Provide the (x, y) coordinate of the cell's center where the given text is located.  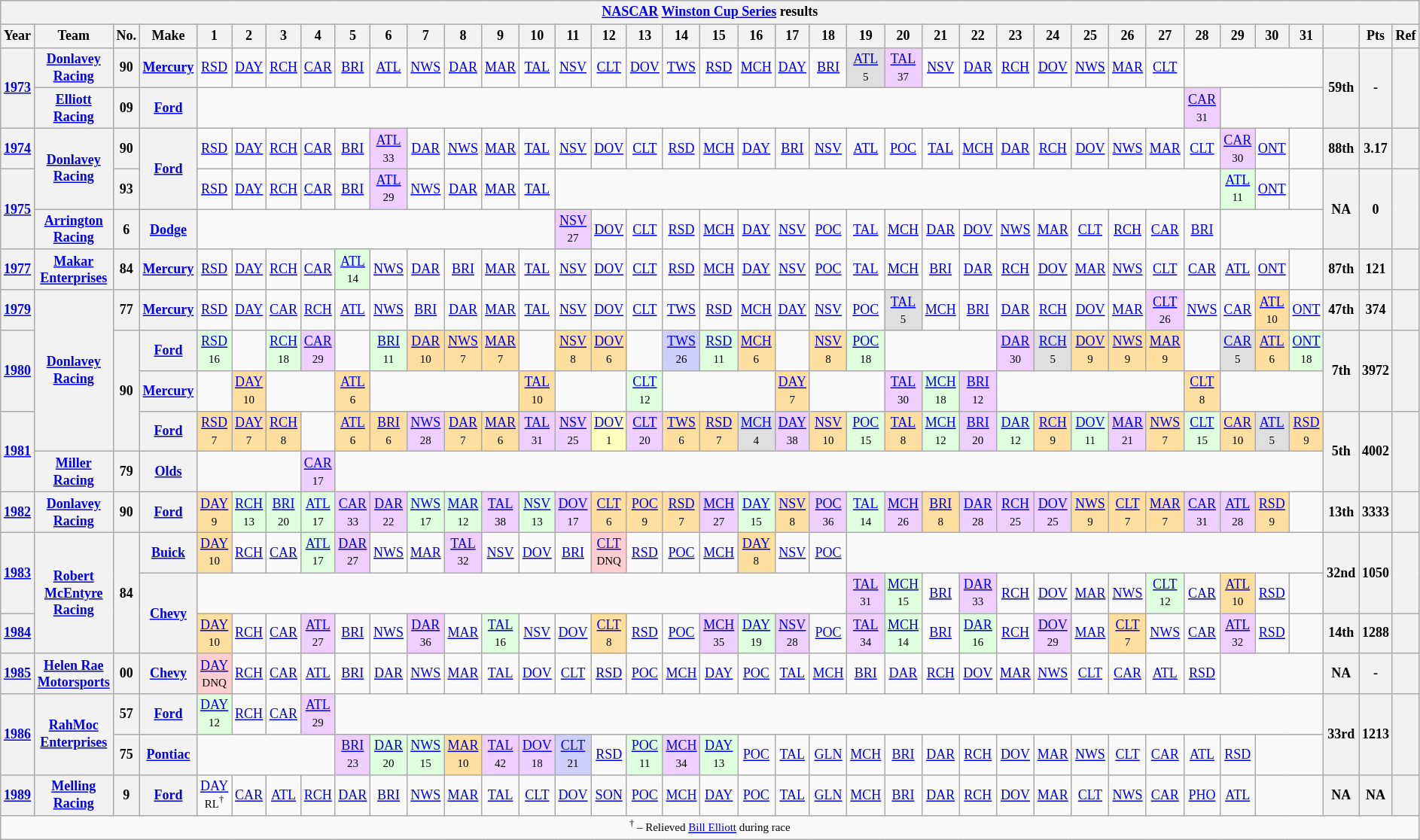
1989 (18, 795)
88th (1342, 148)
1975 (18, 209)
NSV28 (792, 633)
1213 (1376, 735)
CAR17 (318, 472)
DAR28 (978, 512)
5th (1342, 452)
ATL28 (1238, 512)
ONT18 (1306, 351)
CLT20 (644, 431)
CLT26 (1165, 310)
DAR22 (389, 512)
DAR7 (463, 431)
1974 (18, 148)
DOV18 (537, 755)
14th (1342, 633)
87th (1342, 269)
RSD16 (215, 351)
Arrington Racing (74, 230)
Pontiac (168, 755)
MCH15 (903, 593)
Makar Enterprises (74, 269)
DAY9 (215, 512)
Helen Rae Motorsports (74, 674)
BRI6 (389, 431)
BRI23 (352, 755)
19 (866, 36)
TAL5 (903, 310)
Miller Racing (74, 472)
† – Relieved Bill Elliott during race (710, 827)
NSV13 (537, 512)
TAL32 (463, 552)
TAL10 (537, 391)
CAR10 (1238, 431)
3 (284, 36)
1984 (18, 633)
CLTDNQ (609, 552)
Ref (1406, 36)
DAY13 (719, 755)
NSV10 (828, 431)
Olds (168, 472)
POC11 (644, 755)
BRI12 (978, 391)
31 (1306, 36)
RCH5 (1053, 351)
TAL16 (501, 633)
Dodge (168, 230)
POC15 (866, 431)
27 (1165, 36)
75 (126, 755)
00 (126, 674)
MAR9 (1165, 351)
DOV11 (1090, 431)
23 (1016, 36)
MCH35 (719, 633)
TWS6 (681, 431)
0 (1376, 209)
1977 (18, 269)
20 (903, 36)
CLT21 (573, 755)
DOV25 (1053, 512)
47th (1342, 310)
DOV1 (609, 431)
25 (1090, 36)
Pts (1376, 36)
MCH14 (903, 633)
DAR16 (978, 633)
1973 (18, 87)
DOV9 (1090, 351)
Elliott Racing (74, 108)
79 (126, 472)
POC18 (866, 351)
4002 (1376, 452)
ATL27 (318, 633)
Robert McEntyre Racing (74, 593)
12 (609, 36)
ATL32 (1238, 633)
DAR20 (389, 755)
MCH18 (940, 391)
77 (126, 310)
NASCAR Winston Cup Series results (710, 12)
TWS26 (681, 351)
DAR36 (425, 633)
CAR5 (1238, 351)
DAY19 (757, 633)
4 (318, 36)
1981 (18, 452)
16 (757, 36)
93 (126, 189)
1979 (18, 310)
DAY38 (792, 431)
BRI8 (940, 512)
RCH18 (284, 351)
21 (940, 36)
RCH9 (1053, 431)
BRI11 (389, 351)
8 (463, 36)
POC36 (828, 512)
1050 (1376, 572)
Make (168, 36)
1985 (18, 674)
17 (792, 36)
57 (126, 714)
Team (74, 36)
DAR10 (425, 351)
DAY8 (757, 552)
CLT6 (609, 512)
POC9 (644, 512)
RCH25 (1016, 512)
MAR21 (1128, 431)
3333 (1376, 512)
DAR27 (352, 552)
5 (352, 36)
DAY12 (215, 714)
33rd (1342, 735)
11 (573, 36)
24 (1053, 36)
ATL14 (352, 269)
PHO (1202, 795)
1980 (18, 370)
SON (609, 795)
DAY15 (757, 512)
NSV27 (573, 230)
NSV25 (573, 431)
TAL14 (866, 512)
59th (1342, 87)
29 (1238, 36)
Buick (168, 552)
MCH26 (903, 512)
DAR33 (978, 593)
MAR12 (463, 512)
CAR29 (318, 351)
2 (249, 36)
1 (215, 36)
MCH27 (719, 512)
DAYDNQ (215, 674)
CLT15 (1202, 431)
ATL11 (1238, 189)
MCH4 (757, 431)
No. (126, 36)
DAR12 (1016, 431)
10 (537, 36)
7th (1342, 370)
RSD11 (719, 351)
DOV29 (1053, 633)
28 (1202, 36)
22 (978, 36)
121 (1376, 269)
26 (1128, 36)
DAR30 (1016, 351)
7 (425, 36)
DOV17 (573, 512)
TAL37 (903, 68)
32nd (1342, 572)
374 (1376, 310)
1986 (18, 735)
DAYRL† (215, 795)
DOV6 (609, 351)
MAR10 (463, 755)
ATL33 (389, 148)
CAR30 (1238, 148)
1982 (18, 512)
18 (828, 36)
RCH13 (249, 512)
NWS28 (425, 431)
09 (126, 108)
TAL8 (903, 431)
1288 (1376, 633)
MCH6 (757, 351)
NWS17 (425, 512)
3972 (1376, 370)
TAL38 (501, 512)
MCH12 (940, 431)
3.17 (1376, 148)
14 (681, 36)
CAR33 (352, 512)
NWS15 (425, 755)
RCH8 (284, 431)
30 (1272, 36)
13th (1342, 512)
MCH34 (681, 755)
1983 (18, 572)
TAL30 (903, 391)
Melling Racing (74, 795)
Year (18, 36)
TAL42 (501, 755)
13 (644, 36)
15 (719, 36)
MAR6 (501, 431)
RahMoc Enterprises (74, 735)
TAL34 (866, 633)
